Identify which cell holds the provided text, then report its [X, Y] central coordinate. 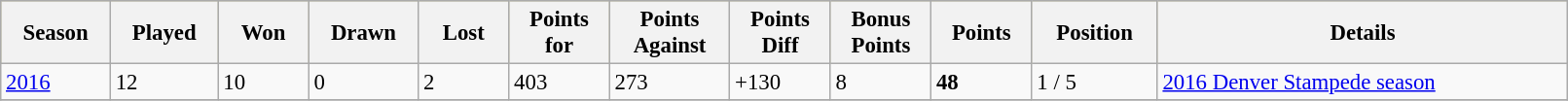
Season [56, 33]
Position [1094, 33]
Lost [463, 33]
2 [463, 83]
Points for [559, 33]
10 [263, 83]
Won [263, 33]
8 [880, 83]
Points [981, 33]
48 [981, 83]
Played [164, 33]
Drawn [364, 33]
+130 [781, 83]
403 [559, 83]
0 [364, 83]
12 [164, 83]
Details [1363, 33]
2016 Denver Stampede season [1363, 83]
1 / 5 [1094, 83]
2016 [56, 83]
Points Against [670, 33]
273 [670, 83]
Points Diff [781, 33]
Bonus Points [880, 33]
